Extract the (X, Y) coordinate from the center of the cell holding the provided text.  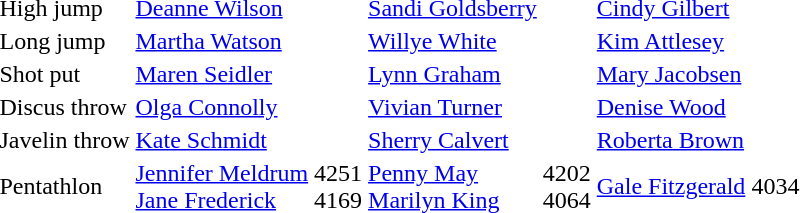
Maren Seidler (222, 74)
Vivian Turner (453, 107)
Sherry Calvert (453, 140)
Denise Wood (671, 107)
Olga Connolly (222, 107)
Mary Jacobsen (671, 74)
Lynn Graham (453, 74)
Kim Attlesey (671, 41)
Kate Schmidt (222, 140)
Willye White (453, 41)
Roberta Brown (671, 140)
Martha Watson (222, 41)
